Find where the given text appears and provide that cell's center as [x, y] coordinate. 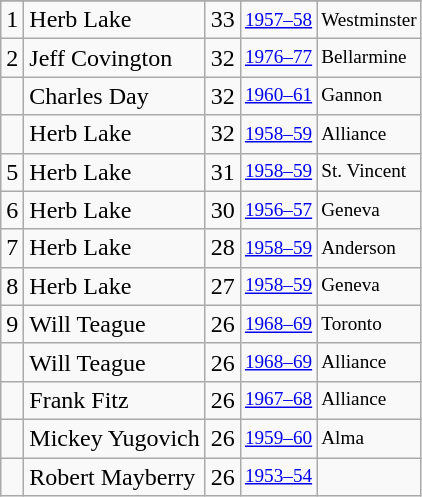
9 [12, 324]
1959–60 [278, 438]
8 [12, 286]
28 [222, 248]
1956–57 [278, 210]
Bellarmine [370, 58]
Gannon [370, 96]
1 [12, 20]
1953–54 [278, 477]
2 [12, 58]
1967–68 [278, 400]
Frank Fitz [114, 400]
30 [222, 210]
Alma [370, 438]
1960–61 [278, 96]
5 [12, 172]
1957–58 [278, 20]
Charles Day [114, 96]
Jeff Covington [114, 58]
Mickey Yugovich [114, 438]
6 [12, 210]
St. Vincent [370, 172]
31 [222, 172]
33 [222, 20]
Westminster [370, 20]
Anderson [370, 248]
7 [12, 248]
Toronto [370, 324]
27 [222, 286]
Robert Mayberry [114, 477]
1976–77 [278, 58]
